Pinpoint the cell where the given text exists, returning its (x, y) midpoint coordinate. 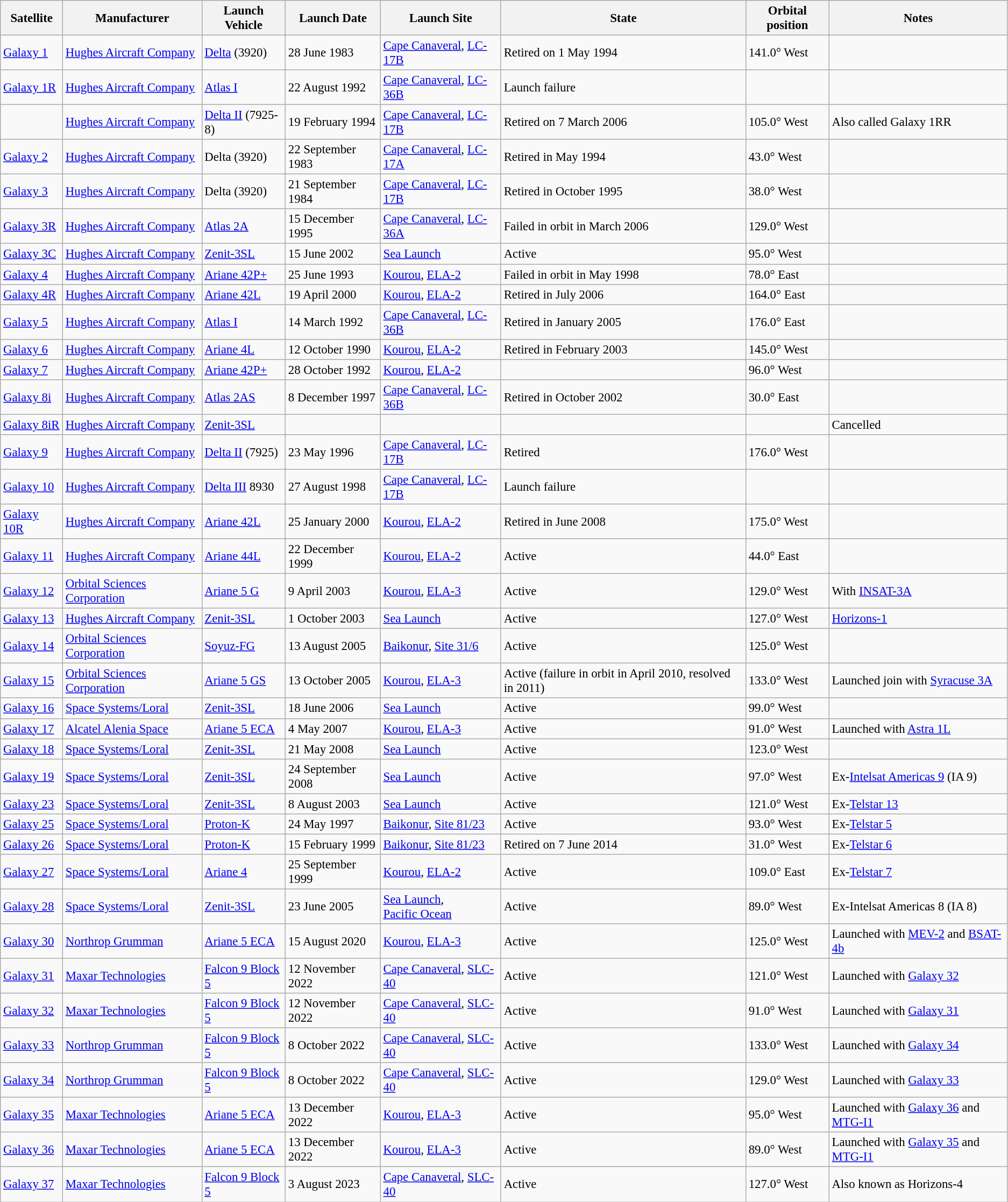
164.0° East (787, 294)
Galaxy 26 (32, 844)
97.0° West (787, 776)
13 October 2005 (333, 681)
21 September 1984 (333, 192)
105.0° West (787, 123)
Retired (623, 452)
Ex-Intelsat Americas 9 (IA 9) (918, 776)
Galaxy 8iR (32, 425)
Satellite (32, 18)
Launched with Galaxy 32 (918, 976)
Launched with Galaxy 35 and MTG-I1 (918, 1149)
3 August 2023 (333, 1185)
Launched with Galaxy 33 (918, 1080)
Galaxy 16 (32, 709)
Ex-Telstar 13 (918, 804)
Retired on 7 March 2006 (623, 123)
Galaxy 5 (32, 322)
Launched with Galaxy 31 (918, 1010)
15 February 1999 (333, 844)
Galaxy 3 (32, 192)
Galaxy 3C (32, 254)
Galaxy 10 (32, 486)
22 August 1992 (333, 87)
Ariane 4 (244, 872)
28 October 1992 (333, 370)
13 August 2005 (333, 646)
Ariane 5 GS (244, 681)
145.0° West (787, 349)
30.0° East (787, 397)
Galaxy 4 (32, 274)
Galaxy 15 (32, 681)
109.0° East (787, 872)
176.0° West (787, 452)
Retired in July 2006 (623, 294)
Horizons-1 (918, 619)
8 December 1997 (333, 397)
Galaxy 35 (32, 1115)
Galaxy 25 (32, 824)
78.0° East (787, 274)
Galaxy 23 (32, 804)
Retired in October 2002 (623, 397)
Galaxy 14 (32, 646)
Ariane 44L (244, 556)
Launch Vehicle (244, 18)
Launch Site (441, 18)
Galaxy 30 (32, 942)
44.0° East (787, 556)
Galaxy 19 (32, 776)
Retired on 7 June 2014 (623, 844)
Galaxy 11 (32, 556)
Galaxy 3R (32, 226)
Also called Galaxy 1RR (918, 123)
Baikonur, Site 31/6 (441, 646)
Galaxy 36 (32, 1149)
Atlas 2AS (244, 397)
Ex-Telstar 5 (918, 824)
Galaxy 6 (32, 349)
Retired on 1 May 1994 (623, 53)
175.0° West (787, 522)
9 April 2003 (333, 591)
Failed in orbit in May 1998 (623, 274)
123.0° West (787, 749)
Galaxy 18 (32, 749)
Notes (918, 18)
23 May 1996 (333, 452)
Ariane 4L (244, 349)
141.0° West (787, 53)
15 August 2020 (333, 942)
Cancelled (918, 425)
22 September 1983 (333, 157)
25 September 1999 (333, 872)
Galaxy 32 (32, 1010)
Galaxy 12 (32, 591)
Galaxy 37 (32, 1185)
Retired in May 1994 (623, 157)
43.0° West (787, 157)
28 June 1983 (333, 53)
15 December 1995 (333, 226)
Orbital position (787, 18)
Galaxy 2 (32, 157)
19 February 1994 (333, 123)
State (623, 18)
Sea Launch,Pacific Ocean (441, 906)
99.0° West (787, 709)
12 October 1990 (333, 349)
14 March 1992 (333, 322)
25 June 1993 (333, 274)
Retired in February 2003 (623, 349)
27 August 1998 (333, 486)
Soyuz-FG (244, 646)
24 May 1997 (333, 824)
Launched with Galaxy 34 (918, 1046)
Ex-Telstar 6 (918, 844)
Cape Canaveral, LC-36A (441, 226)
Retired in June 2008 (623, 522)
18 June 2006 (333, 709)
Launched with Galaxy 36 and MTG-I1 (918, 1115)
Delta II (7925-8) (244, 123)
Also known as Horizons-4 (918, 1185)
Galaxy 34 (32, 1080)
Cape Canaveral, LC-17A (441, 157)
Galaxy 13 (32, 619)
38.0° West (787, 192)
Galaxy 9 (32, 452)
Launched with MEV-2 and BSAT-4b (918, 942)
22 December 1999 (333, 556)
176.0° East (787, 322)
Galaxy 1R (32, 87)
Galaxy 33 (32, 1046)
Galaxy 7 (32, 370)
Launched with Astra 1L (918, 729)
25 January 2000 (333, 522)
Failed in orbit in March 2006 (623, 226)
31.0° West (787, 844)
8 August 2003 (333, 804)
21 May 2008 (333, 749)
93.0° West (787, 824)
Delta III 8930 (244, 486)
Launched join with Syracuse 3A (918, 681)
23 June 2005 (333, 906)
Retired in October 1995 (623, 192)
Atlas 2A (244, 226)
Galaxy 27 (32, 872)
96.0° West (787, 370)
Galaxy 8i (32, 397)
4 May 2007 (333, 729)
Alcatel Alenia Space (132, 729)
19 April 2000 (333, 294)
Galaxy 10R (32, 522)
Retired in January 2005 (623, 322)
Galaxy 17 (32, 729)
Launch Date (333, 18)
Ex-Telstar 7 (918, 872)
Galaxy 28 (32, 906)
Galaxy 4R (32, 294)
1 October 2003 (333, 619)
Ariane 5 G (244, 591)
Manufacturer (132, 18)
Ex-Intelsat Americas 8 (IA 8) (918, 906)
Galaxy 1 (32, 53)
15 June 2002 (333, 254)
Active (failure in orbit in April 2010, resolved in 2011) (623, 681)
Galaxy 31 (32, 976)
Delta II (7925) (244, 452)
24 September 2008 (333, 776)
With INSAT-3A (918, 591)
